Locate the cell with the specified text and output its [x, y] center coordinate. 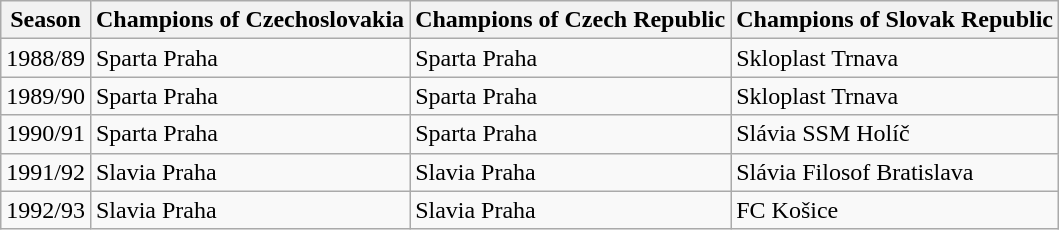
1991/92 [46, 172]
1988/89 [46, 58]
Champions of Czech Republic [570, 20]
1992/93 [46, 210]
1989/90 [46, 96]
Season [46, 20]
FC Košice [895, 210]
Champions of Slovak Republic [895, 20]
Slávia Filosof Bratislava [895, 172]
1990/91 [46, 134]
Champions of Czechoslovakia [250, 20]
Slávia SSM Holíč [895, 134]
